Identify which cell holds the provided text, then report its (x, y) central coordinate. 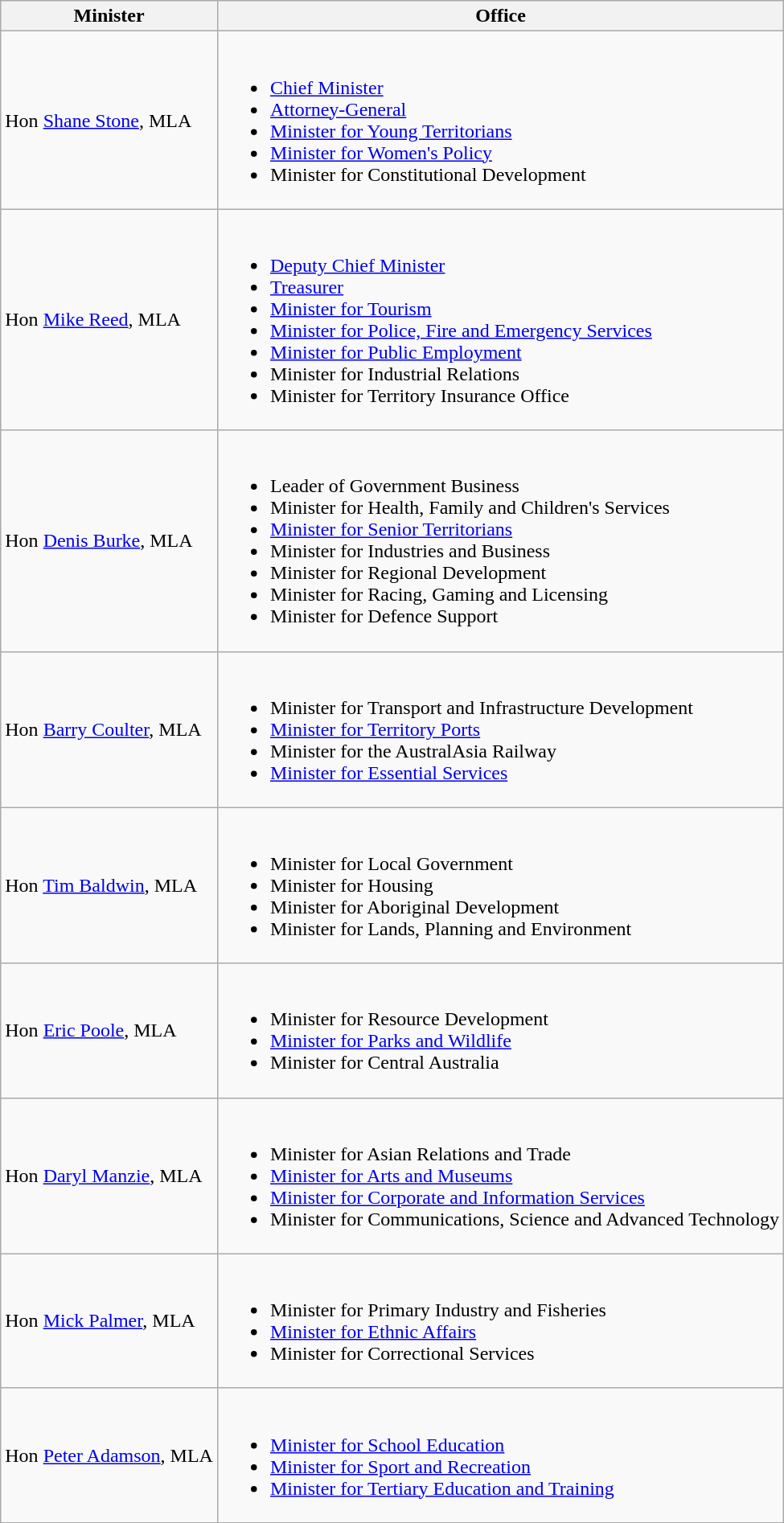
Hon Eric Poole, MLA (109, 1031)
Chief MinisterAttorney-GeneralMinister for Young TerritoriansMinister for Women's PolicyMinister for Constitutional Development (500, 121)
Hon Barry Coulter, MLA (109, 729)
Hon Daryl Manzie, MLA (109, 1176)
Hon Shane Stone, MLA (109, 121)
Hon Peter Adamson, MLA (109, 1455)
Minister (109, 16)
Minister for Resource DevelopmentMinister for Parks and WildlifeMinister for Central Australia (500, 1031)
Hon Tim Baldwin, MLA (109, 885)
Minister for Primary Industry and FisheriesMinister for Ethnic AffairsMinister for Correctional Services (500, 1320)
Hon Mike Reed, MLA (109, 320)
Hon Mick Palmer, MLA (109, 1320)
Minister for School EducationMinister for Sport and RecreationMinister for Tertiary Education and Training (500, 1455)
Hon Denis Burke, MLA (109, 540)
Minister for Transport and Infrastructure DevelopmentMinister for Territory PortsMinister for the AustralAsia RailwayMinister for Essential Services (500, 729)
Office (500, 16)
Minister for Local GovernmentMinister for HousingMinister for Aboriginal DevelopmentMinister for Lands, Planning and Environment (500, 885)
